Capture the cell that displays the provided text and extract its [x, y] central coordinate. 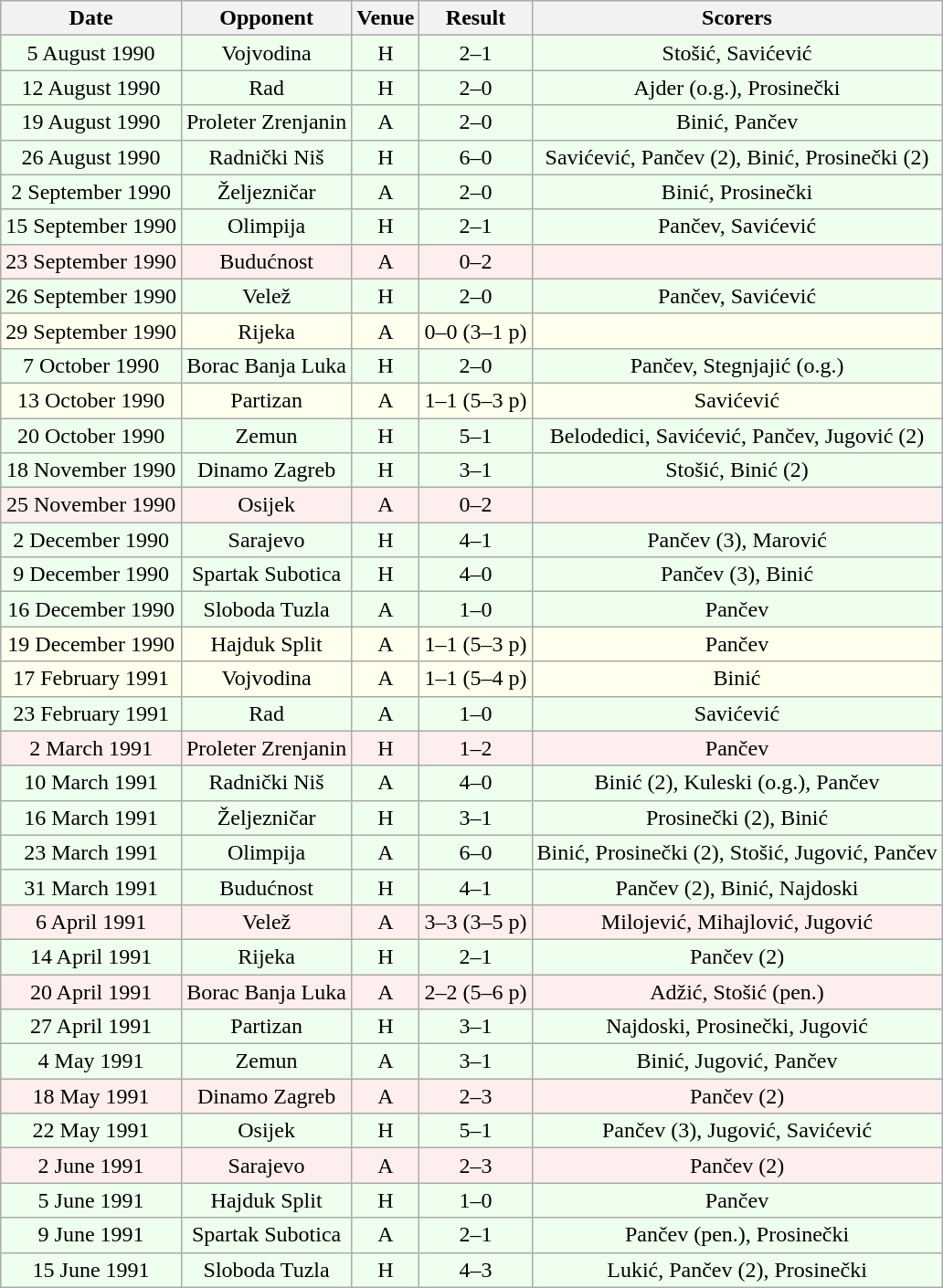
20 April 1991 [91, 991]
Date [91, 18]
4 May 1991 [91, 1061]
Binić, Jugović, Pančev [736, 1061]
2 March 1991 [91, 748]
Opponent [266, 18]
Pančev (3), Binić [736, 575]
Prosinečki (2), Binić [736, 818]
17 February 1991 [91, 679]
29 September 1990 [91, 331]
5 June 1991 [91, 1200]
16 December 1990 [91, 609]
Adžić, Stošić (pen.) [736, 991]
18 May 1991 [91, 1096]
Result [475, 18]
Stošić, Savićević [736, 53]
Binić [736, 679]
2–2 (5–6 p) [475, 991]
2 September 1990 [91, 192]
1–1 (5–4 p) [475, 679]
23 March 1991 [91, 852]
0–0 (3–1 p) [475, 331]
12 August 1990 [91, 88]
27 April 1991 [91, 1027]
15 June 1991 [91, 1270]
15 September 1990 [91, 227]
1–2 [475, 748]
Lukić, Pančev (2), Prosinečki [736, 1270]
Binić, Pančev [736, 122]
Pančev (3), Jugović, Savićević [736, 1131]
14 April 1991 [91, 956]
Savićević, Pančev (2), Binić, Prosinečki (2) [736, 157]
9 June 1991 [91, 1235]
10 March 1991 [91, 783]
23 February 1991 [91, 713]
26 September 1990 [91, 296]
20 October 1990 [91, 436]
6 April 1991 [91, 922]
26 August 1990 [91, 157]
25 November 1990 [91, 505]
Milojević, Mihajlović, Jugović [736, 922]
7 October 1990 [91, 365]
2 June 1991 [91, 1166]
23 September 1990 [91, 261]
Najdoski, Prosinečki, Jugović [736, 1027]
Scorers [736, 18]
3–3 (3–5 p) [475, 922]
Binić, Prosinečki (2), Stošić, Jugović, Pančev [736, 852]
Pančev (3), Marović [736, 540]
5 August 1990 [91, 53]
Pančev (pen.), Prosinečki [736, 1235]
Ajder (o.g.), Prosinečki [736, 88]
31 March 1991 [91, 887]
Binić (2), Kuleski (o.g.), Pančev [736, 783]
Pančev, Stegnjajić (o.g.) [736, 365]
19 December 1990 [91, 644]
Venue [386, 18]
18 November 1990 [91, 470]
2 December 1990 [91, 540]
Belodedici, Savićević, Pančev, Jugović (2) [736, 436]
Stošić, Binić (2) [736, 470]
4–3 [475, 1270]
19 August 1990 [91, 122]
13 October 1990 [91, 400]
22 May 1991 [91, 1131]
Pančev (2), Binić, Najdoski [736, 887]
Binić, Prosinečki [736, 192]
16 March 1991 [91, 818]
9 December 1990 [91, 575]
